Detect which cell encompasses the target text, then output its [X, Y] center coordinate. 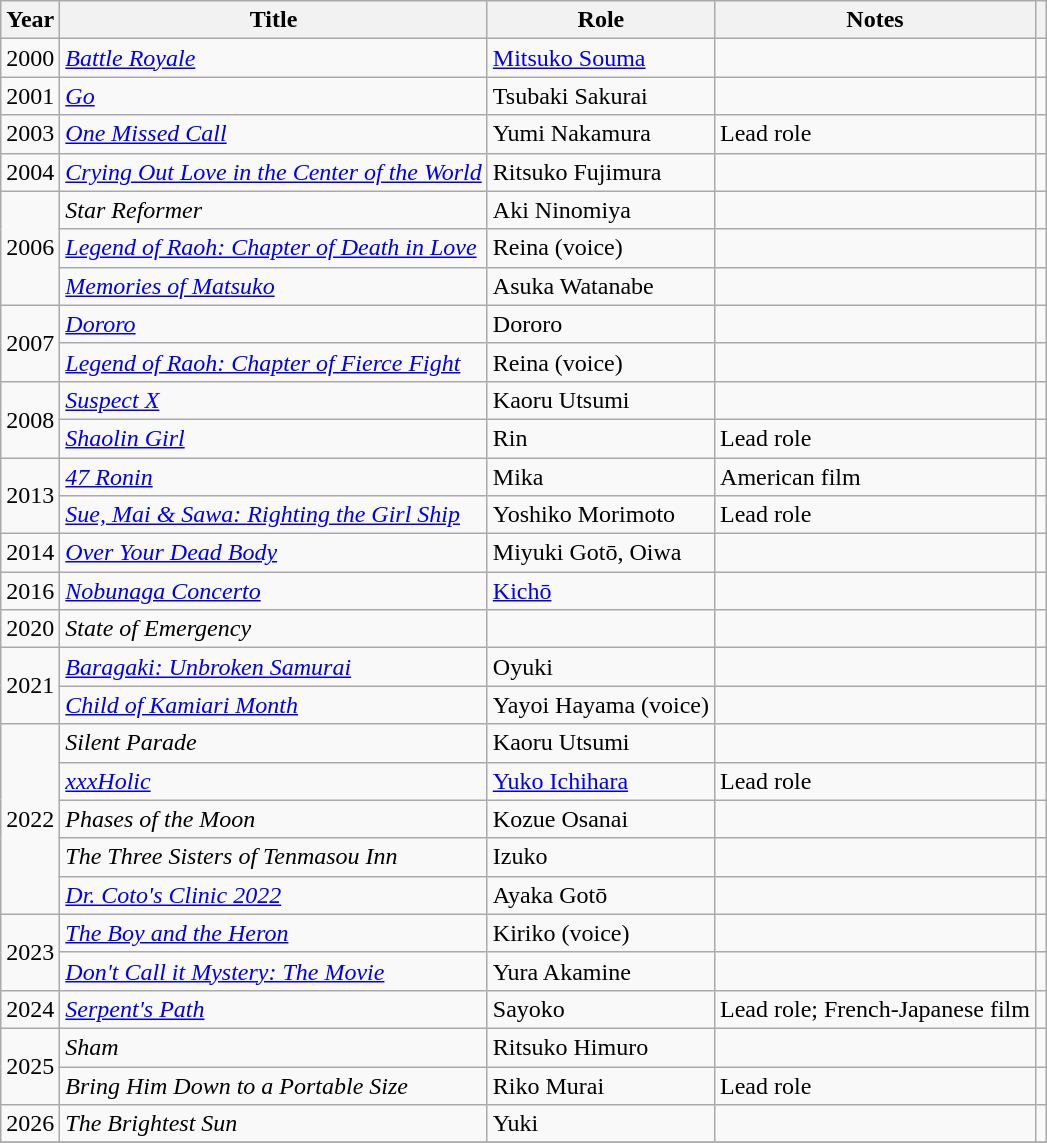
Sayoko [600, 1009]
Yuki [600, 1124]
Title [274, 20]
Riko Murai [600, 1085]
Oyuki [600, 667]
Over Your Dead Body [274, 553]
2013 [30, 496]
Mitsuko Souma [600, 58]
Legend of Raoh: Chapter of Fierce Fight [274, 362]
The Three Sisters of Tenmasou Inn [274, 857]
xxxHolic [274, 781]
2026 [30, 1124]
Yuko Ichihara [600, 781]
Battle Royale [274, 58]
Dr. Coto's Clinic 2022 [274, 895]
State of Emergency [274, 629]
Yumi Nakamura [600, 134]
Silent Parade [274, 743]
Shaolin Girl [274, 438]
Sue, Mai & Sawa: Righting the Girl Ship [274, 515]
Phases of the Moon [274, 819]
Miyuki Gotō, Oiwa [600, 553]
2025 [30, 1066]
The Boy and the Heron [274, 933]
Go [274, 96]
Yoshiko Morimoto [600, 515]
2004 [30, 172]
Kiriko (voice) [600, 933]
One Missed Call [274, 134]
2023 [30, 952]
Ritsuko Fujimura [600, 172]
Star Reformer [274, 210]
2006 [30, 248]
Ayaka Gotō [600, 895]
Don't Call it Mystery: The Movie [274, 971]
Sham [274, 1047]
Baragaki: Unbroken Samurai [274, 667]
Year [30, 20]
2024 [30, 1009]
2014 [30, 553]
2000 [30, 58]
2016 [30, 591]
Tsubaki Sakurai [600, 96]
Notes [876, 20]
Serpent's Path [274, 1009]
Nobunaga Concerto [274, 591]
Yayoi Hayama (voice) [600, 705]
2008 [30, 419]
Mika [600, 477]
47 Ronin [274, 477]
Kichō [600, 591]
2020 [30, 629]
2003 [30, 134]
Rin [600, 438]
Role [600, 20]
Suspect X [274, 400]
The Brightest Sun [274, 1124]
Bring Him Down to a Portable Size [274, 1085]
Child of Kamiari Month [274, 705]
2001 [30, 96]
Izuko [600, 857]
Asuka Watanabe [600, 286]
Kozue Osanai [600, 819]
2022 [30, 819]
Aki Ninomiya [600, 210]
Yura Akamine [600, 971]
Lead role; French-Japanese film [876, 1009]
Ritsuko Himuro [600, 1047]
Legend of Raoh: Chapter of Death in Love [274, 248]
2007 [30, 343]
American film [876, 477]
Memories of Matsuko [274, 286]
2021 [30, 686]
Crying Out Love in the Center of the World [274, 172]
